Scan for the cell matching the given text and deliver its (X, Y) coordinate at center. 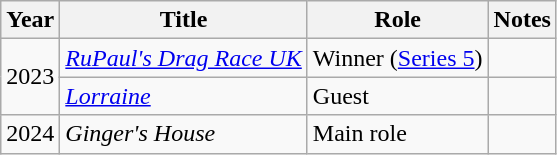
Ginger's House (184, 134)
Title (184, 20)
Notes (522, 20)
2023 (30, 77)
Lorraine (184, 96)
Winner (Series 5) (398, 58)
Main role (398, 134)
Guest (398, 96)
Role (398, 20)
2024 (30, 134)
Year (30, 20)
RuPaul's Drag Race UK (184, 58)
